Provide the [X, Y] coordinate of the cell's center where the given text is located.  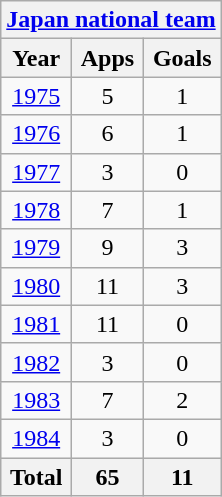
9 [108, 248]
2 [182, 400]
6 [108, 134]
1977 [36, 172]
1983 [36, 400]
1975 [36, 96]
1981 [36, 324]
Year [36, 58]
1976 [36, 134]
1982 [36, 362]
5 [108, 96]
1978 [36, 210]
Japan national team [111, 20]
Goals [182, 58]
Total [36, 477]
Apps [108, 58]
1979 [36, 248]
1980 [36, 286]
1984 [36, 438]
65 [108, 477]
